Return the [X, Y] coordinate for the center point of the cell that contains the specified text.  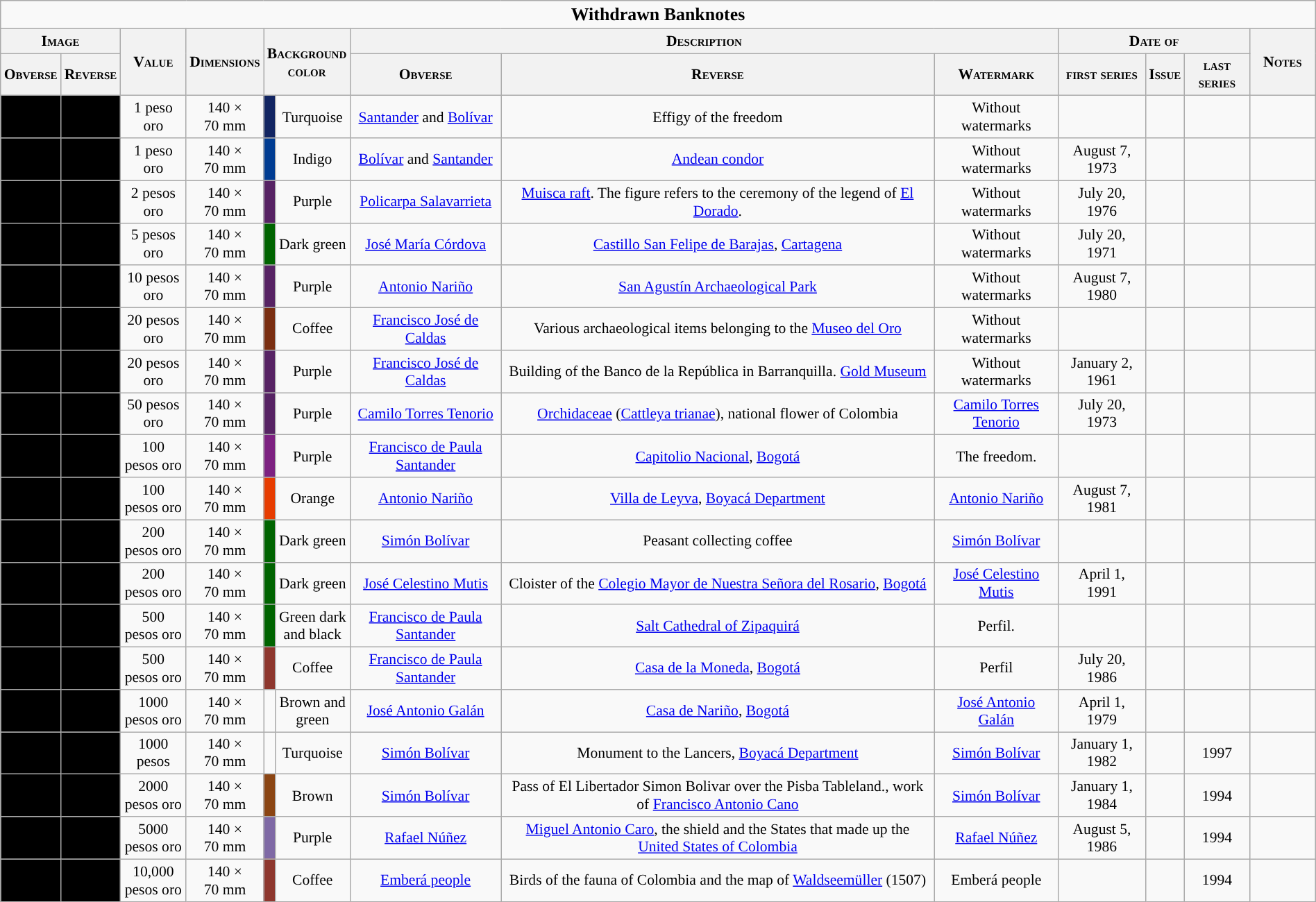
April 1, 1979 [1102, 710]
Notes [1283, 62]
Value [153, 62]
The freedom. [997, 457]
August 5, 1986 [1102, 838]
1000 pesos [153, 752]
last series [1217, 74]
Orange [312, 498]
Brown [312, 795]
Brown and green [312, 710]
Green dark and black [312, 626]
Santander and Bolívar [425, 117]
Pass of El Libertador Simon Bolivar over the Pisba Tableland., work of Francisco Antonio Cano [718, 795]
July 20, 1976 [1102, 201]
July 20, 1971 [1102, 244]
Policarpa Salavarrieta [425, 201]
Watermark [997, 74]
2 pesos oro [153, 201]
January 1, 1984 [1102, 795]
Birds of the fauna of Colombia and the map of Waldseemüller (1507) [718, 880]
Perfil [997, 667]
10 pesos oro [153, 286]
Issue [1165, 74]
August 7, 1981 [1102, 498]
first series [1102, 74]
Capitolio Nacional, Bogotá [718, 457]
San Agustín Archaeological Park [718, 286]
Andean condor [718, 160]
5 pesos oro [153, 244]
Withdrawn Banknotes [658, 15]
50 pesos oro [153, 414]
Dimensions [225, 62]
July 20, 1986 [1102, 667]
August 7, 1973 [1102, 160]
Muisca raft. The figure refers to the ceremony of the legend of El Dorado. [718, 201]
Monument to the Lancers, Boyacá Department [718, 752]
April 1, 1991 [1102, 583]
Casa de la Moneda, Bogotá [718, 667]
January 2, 1961 [1102, 371]
Castillo San Felipe de Barajas, Cartagena [718, 244]
July 20, 1973 [1102, 414]
Bolívar and Santander [425, 160]
Casa de Nariño, Bogotá [718, 710]
Perfil. [997, 626]
January 1, 1982 [1102, 752]
José María Córdova [425, 244]
Villa de Leyva, Boyacá Department [718, 498]
Building of the Banco de la República in Barranquilla. Gold Museum [718, 371]
Date of [1154, 41]
Orchidaceae (Cattleya trianae), national flower of Colombia [718, 414]
1997 [1217, 752]
2000 pesos oro [153, 795]
Miguel Antonio Caro, the shield and the States that made up the United States of Colombia [718, 838]
5000 pesos oro [153, 838]
1000 pesos oro [153, 710]
Effigy of the freedom [718, 117]
Various archaeological items belonging to the Museo del Oro [718, 329]
Salt Cathedral of Zipaquirá [718, 626]
Description [704, 41]
Cloister of the Colegio Mayor de Nuestra Señora del Rosario, Bogotá [718, 583]
August 7, 1980 [1102, 286]
Image [61, 41]
Background color [307, 62]
Indigo [312, 160]
10,000 pesos oro [153, 880]
Peasant collecting coffee [718, 541]
